Provide the (x, y) coordinate of the cell's center where the given text is located.  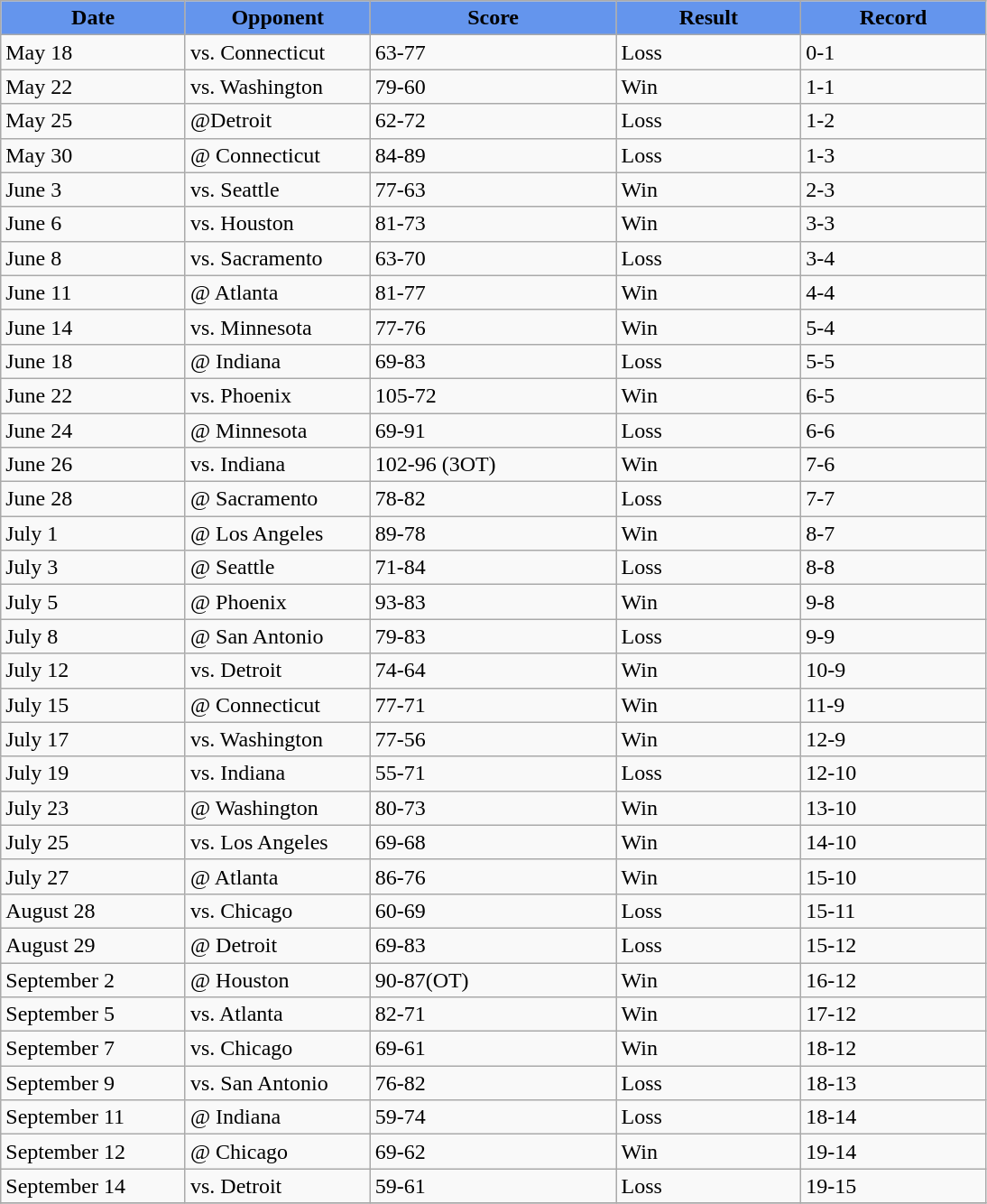
3-3 (893, 224)
78-82 (493, 499)
vs. Houston (278, 224)
August 29 (94, 945)
June 3 (94, 190)
@ San Antonio (278, 636)
60-69 (493, 911)
13-10 (893, 808)
77-76 (493, 327)
77-63 (493, 190)
@ Sacramento (278, 499)
July 27 (94, 876)
12-10 (893, 773)
63-70 (493, 258)
6-5 (893, 395)
July 25 (94, 842)
11-9 (893, 705)
Opponent (278, 18)
8-8 (893, 568)
September 12 (94, 1152)
8-7 (893, 533)
vs. Sacramento (278, 258)
10-9 (893, 671)
June 24 (94, 431)
@ Houston (278, 979)
Date (94, 18)
vs. Los Angeles (278, 842)
15-10 (893, 876)
July 19 (94, 773)
18-13 (893, 1083)
August 28 (94, 911)
69-62 (493, 1152)
July 17 (94, 739)
July 12 (94, 671)
62-72 (493, 121)
June 22 (94, 395)
September 14 (94, 1186)
5-5 (893, 361)
4-4 (893, 292)
1-2 (893, 121)
59-61 (493, 1186)
90-87(OT) (493, 979)
7-7 (893, 499)
July 8 (94, 636)
5-4 (893, 327)
84-89 (493, 155)
vs. Seattle (278, 190)
3-4 (893, 258)
9-9 (893, 636)
@ Phoenix (278, 602)
18-14 (893, 1117)
74-64 (493, 671)
93-83 (493, 602)
19-15 (893, 1186)
September 7 (94, 1049)
17-12 (893, 1014)
69-91 (493, 431)
81-77 (493, 292)
86-76 (493, 876)
May 25 (94, 121)
May 30 (94, 155)
@ Washington (278, 808)
July 15 (94, 705)
Record (893, 18)
May 18 (94, 52)
June 18 (94, 361)
79-83 (493, 636)
15-11 (893, 911)
89-78 (493, 533)
@ Seattle (278, 568)
September 9 (94, 1083)
June 8 (94, 258)
0-1 (893, 52)
May 22 (94, 87)
69-61 (493, 1049)
9-8 (893, 602)
@Detroit (278, 121)
Result (709, 18)
June 14 (94, 327)
2-3 (893, 190)
@ Los Angeles (278, 533)
105-72 (493, 395)
June 28 (94, 499)
18-12 (893, 1049)
Score (493, 18)
June 26 (94, 465)
vs. San Antonio (278, 1083)
July 5 (94, 602)
71-84 (493, 568)
1-3 (893, 155)
69-68 (493, 842)
76-82 (493, 1083)
19-14 (893, 1152)
55-71 (493, 773)
vs. Phoenix (278, 395)
80-73 (493, 808)
12-9 (893, 739)
77-71 (493, 705)
July 23 (94, 808)
@ Detroit (278, 945)
July 3 (94, 568)
79-60 (493, 87)
6-6 (893, 431)
7-6 (893, 465)
September 2 (94, 979)
15-12 (893, 945)
vs. Atlanta (278, 1014)
16-12 (893, 979)
June 6 (94, 224)
September 5 (94, 1014)
59-74 (493, 1117)
102-96 (3OT) (493, 465)
July 1 (94, 533)
@ Chicago (278, 1152)
77-56 (493, 739)
1-1 (893, 87)
14-10 (893, 842)
82-71 (493, 1014)
@ Minnesota (278, 431)
vs. Minnesota (278, 327)
81-73 (493, 224)
June 11 (94, 292)
September 11 (94, 1117)
63-77 (493, 52)
vs. Connecticut (278, 52)
